Locate the cell with the specified text and output its [x, y] center coordinate. 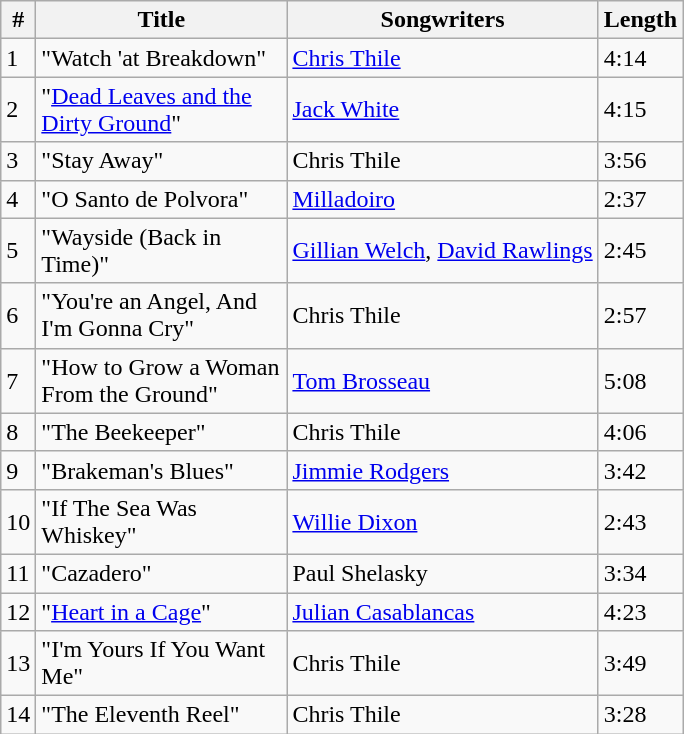
8 [18, 432]
"I'm Yours If You Want Me" [162, 664]
Length [640, 20]
13 [18, 664]
"How to Grow a Woman From the Ground" [162, 380]
# [18, 20]
"Cazadero" [162, 573]
4:15 [640, 110]
2:57 [640, 316]
3 [18, 161]
4:14 [640, 58]
11 [18, 573]
14 [18, 715]
Jimmie Rodgers [442, 470]
3:42 [640, 470]
3:49 [640, 664]
3:28 [640, 715]
7 [18, 380]
"Heart in a Cage" [162, 611]
1 [18, 58]
9 [18, 470]
2 [18, 110]
Julian Casablancas [442, 611]
Songwriters [442, 20]
"Dead Leaves and the Dirty Ground" [162, 110]
12 [18, 611]
Gillian Welch, David Rawlings [442, 250]
5:08 [640, 380]
Tom Brosseau [442, 380]
"The Beekeeper" [162, 432]
Paul Shelasky [442, 573]
"Watch 'at Breakdown" [162, 58]
"You're an Angel, And I'm Gonna Cry" [162, 316]
6 [18, 316]
"If The Sea Was Whiskey" [162, 522]
2:43 [640, 522]
"Stay Away" [162, 161]
Willie Dixon [442, 522]
2:37 [640, 199]
5 [18, 250]
Jack White [442, 110]
"Brakeman's Blues" [162, 470]
"Wayside (Back in Time)" [162, 250]
4 [18, 199]
3:34 [640, 573]
"O Santo de Polvora" [162, 199]
4:23 [640, 611]
10 [18, 522]
Milladoiro [442, 199]
Title [162, 20]
4:06 [640, 432]
2:45 [640, 250]
"The Eleventh Reel" [162, 715]
3:56 [640, 161]
